For the text-containing cell, return its midpoint in (x, y) coordinate format. 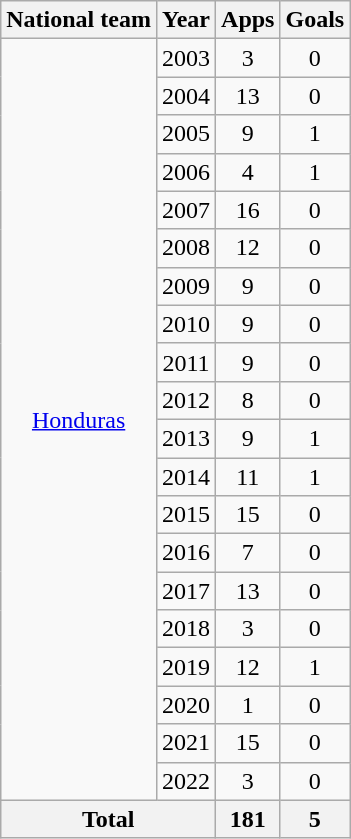
2022 (186, 781)
2008 (186, 248)
2006 (186, 172)
4 (248, 172)
2012 (186, 400)
Honduras (79, 420)
2003 (186, 58)
11 (248, 477)
2020 (186, 705)
Goals (315, 20)
2018 (186, 629)
2005 (186, 134)
2014 (186, 477)
181 (248, 819)
7 (248, 553)
2007 (186, 210)
8 (248, 400)
2004 (186, 96)
2013 (186, 438)
2016 (186, 553)
2017 (186, 591)
National team (79, 20)
2021 (186, 743)
Apps (248, 20)
2015 (186, 515)
2010 (186, 324)
2011 (186, 362)
Year (186, 20)
Total (108, 819)
2019 (186, 667)
5 (315, 819)
2009 (186, 286)
16 (248, 210)
